From the cell containing the given text, extract its center point as [X, Y] coordinate. 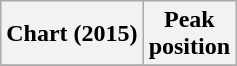
Chart (2015) [72, 34]
Peakposition [189, 34]
